Pinpoint the cell where the given text exists, returning its (X, Y) midpoint coordinate. 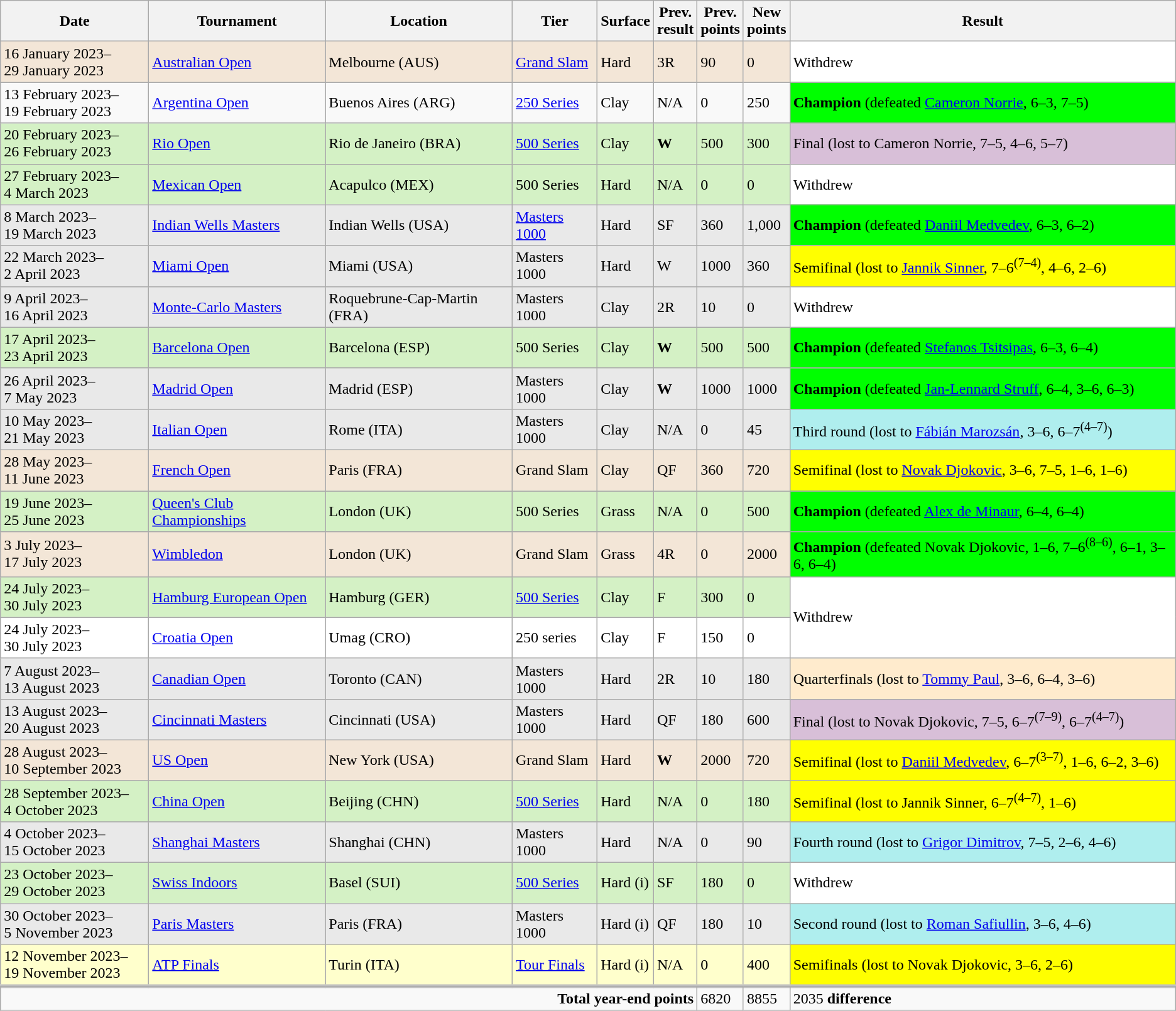
150 (721, 638)
Prev.result (675, 21)
Miami (USA) (419, 266)
Tour Finals (554, 966)
2035 difference (983, 998)
Turin (ITA) (419, 966)
Third round (lost to Fábián Marozsán, 3–6, 6–7(4–7)) (983, 430)
Prev.points (721, 21)
Queen's Club Championships (237, 511)
Toronto (CAN) (419, 678)
Final (lost to Novak Djokovic, 7–5, 6–7(7–9), 6–7(4–7)) (983, 720)
Semifinal (lost to Jannik Sinner, 7–6(7–4), 4–6, 2–6) (983, 266)
Champion (defeated Jan-Lennard Struff, 6–4, 3–6, 6–3) (983, 388)
23 October 2023–29 October 2023 (75, 883)
16 January 2023–29 January 2023 (75, 62)
8 March 2023–19 March 2023 (75, 225)
250 series (554, 638)
ATP Finals (237, 966)
Total year-end points (349, 998)
Semifinal (lost to Novak Djokovic, 3–6, 7–5, 1–6, 1–6) (983, 470)
12 November 2023–19 November 2023 (75, 966)
Barcelona Open (237, 348)
Shanghai Masters (237, 841)
28 September 2023–4 October 2023 (75, 801)
Indian Wells (USA) (419, 225)
Barcelona (ESP) (419, 348)
Mexican Open (237, 185)
Tier (554, 21)
Rome (ITA) (419, 430)
Wimbledon (237, 554)
Canadian Open (237, 678)
250 Series (554, 103)
Champion (defeated Cameron Norrie, 6–3, 7–5) (983, 103)
Australian Open (237, 62)
Miami Open (237, 266)
Madrid (ESP) (419, 388)
Swiss Indoors (237, 883)
Semifinal (lost to Daniil Medvedev, 6–7(3–7), 1–6, 6–2, 3–6) (983, 760)
Indian Wells Masters (237, 225)
New York (USA) (419, 760)
28 May 2023–11 June 2023 (75, 470)
Italian Open (237, 430)
Melbourne (AUS) (419, 62)
Cincinnati (USA) (419, 720)
Monte-Carlo Masters (237, 306)
Hamburg (GER) (419, 597)
Semifinals (lost to Novak Djokovic, 3–6, 2–6) (983, 966)
Roquebrune-Cap-Martin (FRA) (419, 306)
Final (lost to Cameron Norrie, 7–5, 4–6, 5–7) (983, 143)
9 April 2023–16 April 2023 (75, 306)
13 February 2023–19 February 2023 (75, 103)
3 July 2023–17 July 2023 (75, 554)
Second round (lost to Roman Safiullin, 3–6, 4–6) (983, 924)
20 February 2023–26 February 2023 (75, 143)
600 (766, 720)
400 (766, 966)
Tournament (237, 21)
8855 (766, 998)
Semifinal (lost to Jannik Sinner, 6–7(4–7), 1–6) (983, 801)
3R (675, 62)
Umag (CRO) (419, 638)
30 October 2023–5 November 2023 (75, 924)
26 April 2023–7 May 2023 (75, 388)
1,000 (766, 225)
Rio de Janeiro (BRA) (419, 143)
45 (766, 430)
Location (419, 21)
Champion (defeated Stefanos Tsitsipas, 6–3, 6–4) (983, 348)
27 February 2023–4 March 2023 (75, 185)
10 May 2023–21 May 2023 (75, 430)
Champion (defeated Novak Djokovic, 1–6, 7–6(8–6), 6–1, 3–6, 6–4) (983, 554)
Beijing (CHN) (419, 801)
Fourth round (lost to Grigor Dimitrov, 7–5, 2–6, 4–6) (983, 841)
250 (766, 103)
Champion (defeated Alex de Minaur, 6–4, 6–4) (983, 511)
Shanghai (CHN) (419, 841)
Acapulco (MEX) (419, 185)
7 August 2023–13 August 2023 (75, 678)
6820 (721, 998)
Buenos Aires (ARG) (419, 103)
Newpoints (766, 21)
22 March 2023–2 April 2023 (75, 266)
Argentina Open (237, 103)
US Open (237, 760)
Madrid Open (237, 388)
China Open (237, 801)
Cincinnati Masters (237, 720)
Paris Masters (237, 924)
Quarterfinals (lost to Tommy Paul, 3–6, 6–4, 3–6) (983, 678)
13 August 2023–20 August 2023 (75, 720)
19 June 2023–25 June 2023 (75, 511)
Result (983, 21)
Rio Open (237, 143)
Croatia Open (237, 638)
4R (675, 554)
Champion (defeated Daniil Medvedev, 6–3, 6–2) (983, 225)
French Open (237, 470)
Date (75, 21)
Basel (SUI) (419, 883)
Surface (626, 21)
4 October 2023–15 October 2023 (75, 841)
28 August 2023–10 September 2023 (75, 760)
Hamburg European Open (237, 597)
17 April 2023–23 April 2023 (75, 348)
